Capture the cell that displays the provided text and extract its [X, Y] central coordinate. 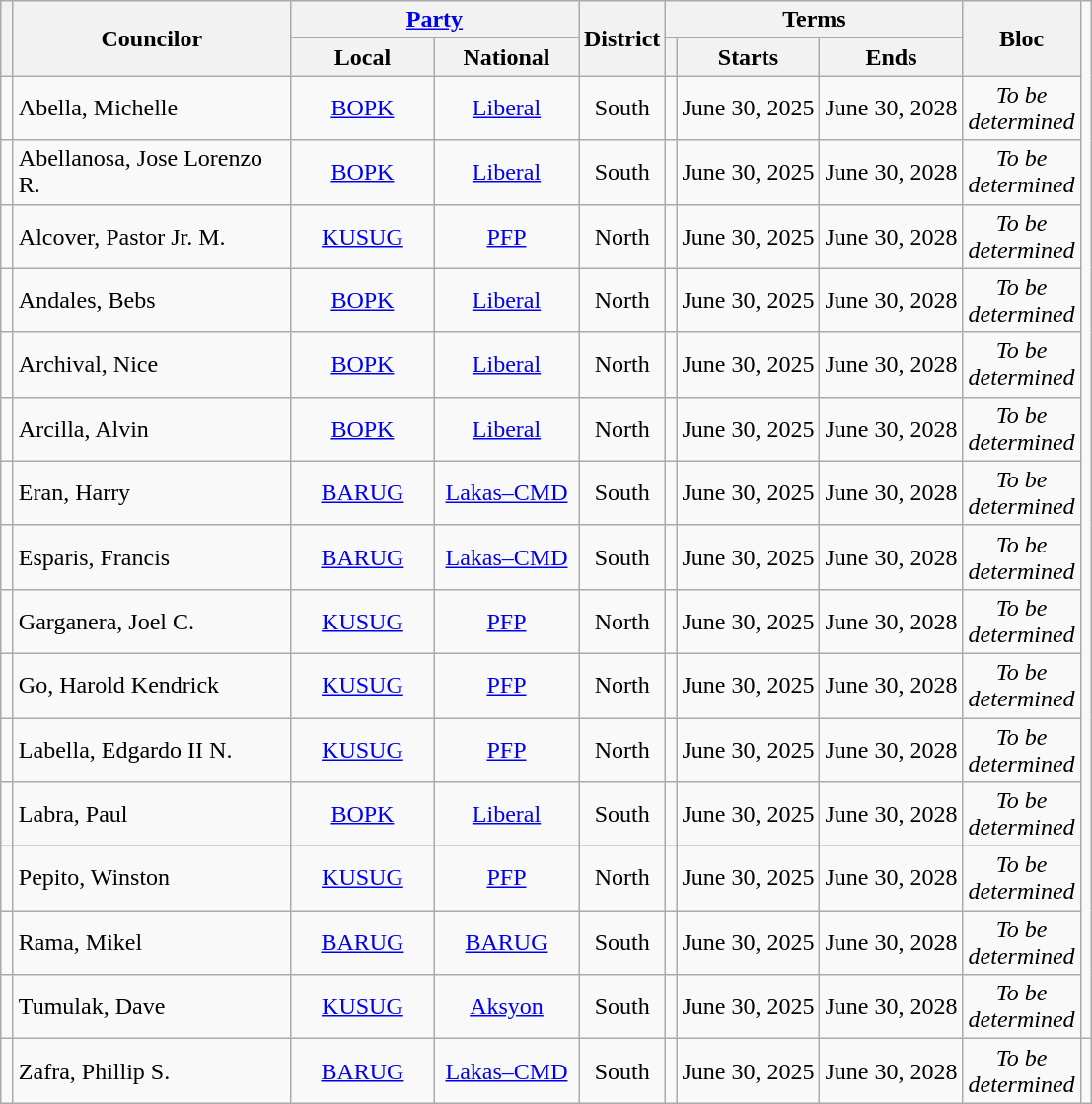
Abellanosa, Jose Lorenzo R. [152, 172]
Archival, Nice [152, 365]
Aksyon [506, 1006]
Terms [815, 20]
Party [434, 20]
District [621, 38]
Labra, Paul [152, 815]
Bloc [1022, 38]
National [506, 57]
Alcover, Pastor Jr. M. [152, 237]
Rama, Mikel [152, 943]
Go, Harold Kendrick [152, 685]
Zafra, Phillip S. [152, 1071]
Labella, Edgardo II N. [152, 750]
Local [362, 57]
Ends [892, 57]
Tumulak, Dave [152, 1006]
Pepito, Winston [152, 878]
Starts [748, 57]
Esparis, Francis [152, 556]
Abella, Michelle [152, 109]
Andales, Bebs [152, 300]
Garganera, Joel C. [152, 622]
Councilor [152, 38]
Arcilla, Alvin [152, 428]
Eran, Harry [152, 493]
